Output the [X, Y] coordinate of the center of the cell containing the given text.  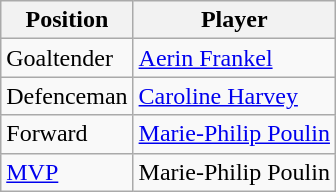
Aerin Frankel [234, 58]
Goaltender [67, 58]
Caroline Harvey [234, 96]
Forward [67, 134]
Defenceman [67, 96]
Position [67, 20]
MVP [67, 172]
Player [234, 20]
